Provide the [X, Y] coordinate of the cell's center where the given text is located.  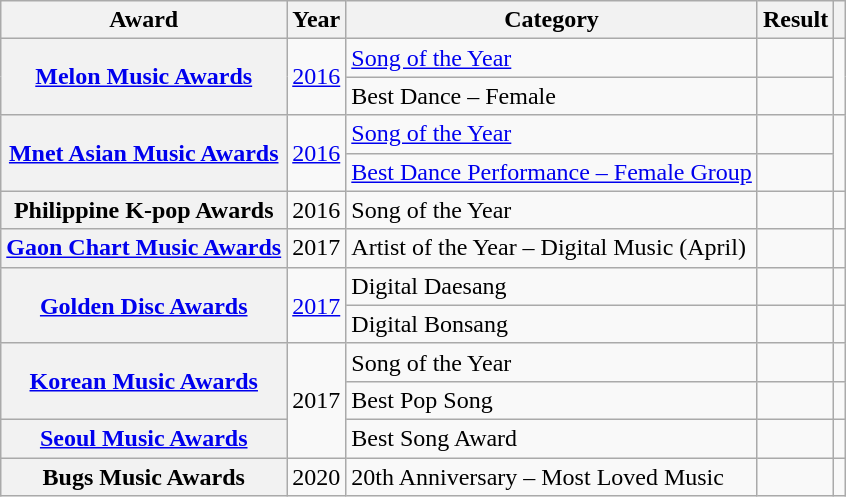
Digital Daesang [552, 286]
Seoul Music Awards [144, 438]
Gaon Chart Music Awards [144, 248]
Korean Music Awards [144, 381]
Best Song Award [552, 438]
Melon Music Awards [144, 77]
Digital Bonsang [552, 324]
Mnet Asian Music Awards [144, 153]
Golden Disc Awards [144, 305]
Best Dance – Female [552, 96]
20th Anniversary – Most Loved Music [552, 477]
Artist of the Year – Digital Music (April) [552, 248]
Year [316, 20]
Award [144, 20]
Category [552, 20]
Result [795, 20]
2020 [316, 477]
Philippine K-pop Awards [144, 210]
Bugs Music Awards [144, 477]
Best Dance Performance – Female Group [552, 172]
Best Pop Song [552, 400]
